Find where the given text appears and provide that cell's center as [X, Y] coordinate. 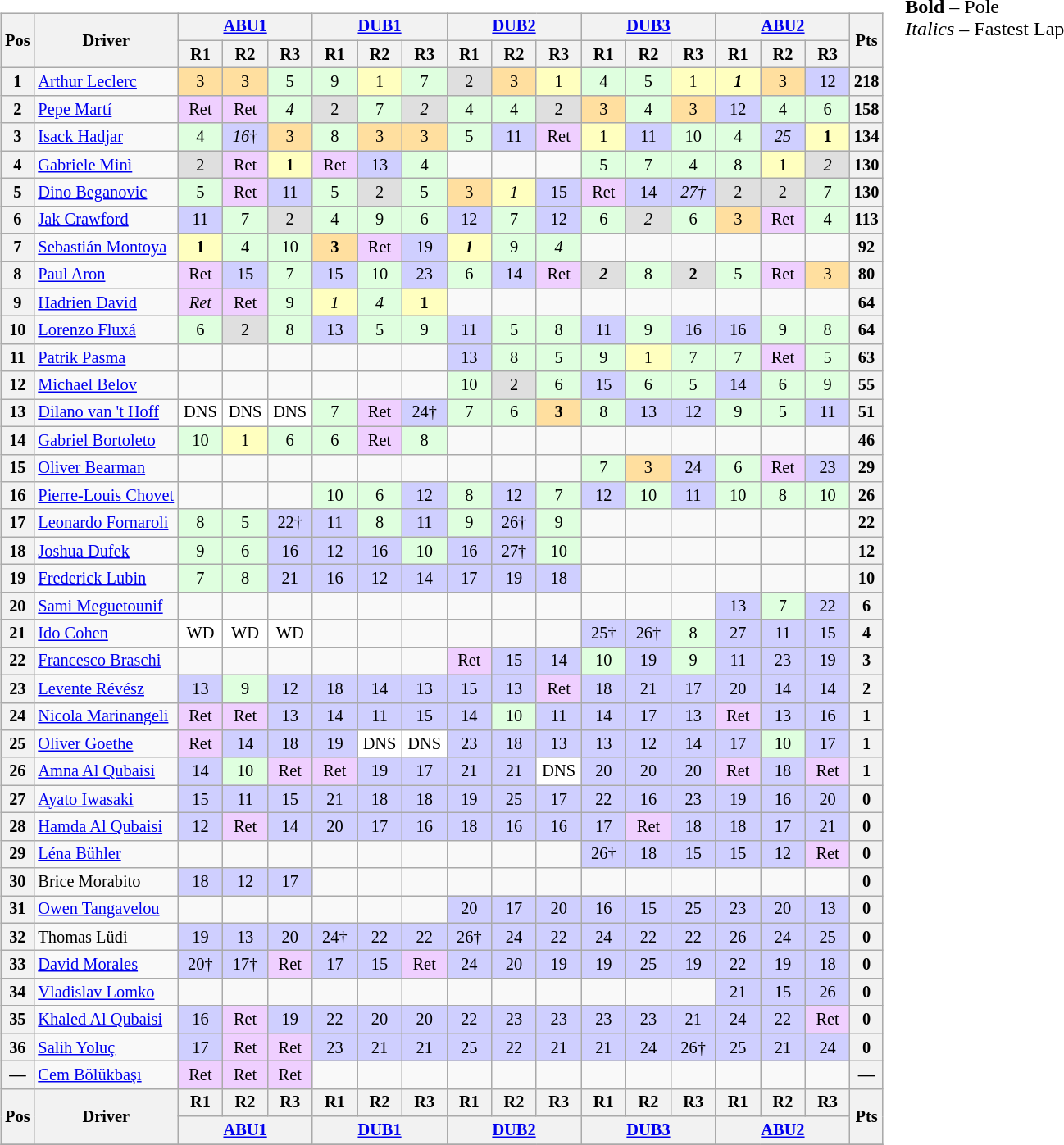
Ayato Iwasaki [106, 799]
Leonardo Fornaroli [106, 523]
Oliver Bearman [106, 468]
31 [17, 910]
Sami Meguetounif [106, 606]
Frederick Lubin [106, 579]
51 [866, 413]
Lorenzo Fluxá [106, 330]
Gabriele Minì [106, 165]
Pierre-Louis Chovet [106, 496]
Léna Bühler [106, 854]
Thomas Lüdi [106, 937]
25† [603, 634]
Francesco Braschi [106, 661]
158 [866, 110]
Dino Beganovic [106, 193]
Cem Bölükbaşı [106, 1075]
Pepe Martí [106, 110]
63 [866, 358]
Owen Tangavelou [106, 910]
Joshua Dufek [106, 551]
Isack Hadjar [106, 137]
Michael Belov [106, 385]
36 [17, 1047]
92 [866, 248]
34 [17, 993]
17† [246, 965]
16† [246, 137]
David Morales [106, 965]
Gabriel Bortoleto [106, 440]
22† [290, 523]
Vladislav Lomko [106, 993]
Arthur Leclerc [106, 82]
Khaled Al Qubaisi [106, 1020]
Salih Yoluç [106, 1047]
Amna Al Qubaisi [106, 771]
Hamda Al Qubaisi [106, 827]
80 [866, 275]
Patrik Pasma [106, 358]
113 [866, 220]
Sebastián Montoya [106, 248]
Hadrien David [106, 302]
55 [866, 385]
Brice Morabito [106, 882]
Paul Aron [106, 275]
218 [866, 82]
Levente Révész [106, 688]
30 [17, 882]
35 [17, 1020]
28 [17, 827]
32 [17, 937]
Nicola Marinangeli [106, 716]
Oliver Goethe [106, 744]
Dilano van 't Hoff [106, 413]
134 [866, 137]
Jak Crawford [106, 220]
Ido Cohen [106, 634]
46 [866, 440]
20† [200, 965]
33 [17, 965]
